Provide the (X, Y) coordinate of the cell's center where the given text is located.  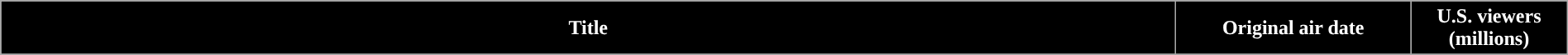
Title (589, 28)
U.S. viewers(millions) (1489, 28)
Original air date (1293, 28)
